Provide the (X, Y) coordinate of the cell's center where the given text is located.  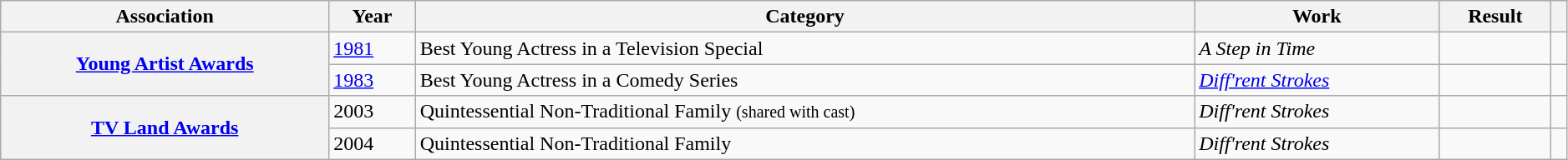
1981 (373, 48)
1983 (373, 80)
Young Artist Awards (165, 64)
2004 (373, 143)
Year (373, 17)
2003 (373, 112)
Quintessential Non-Traditional Family (shared with cast) (805, 112)
Quintessential Non-Traditional Family (805, 143)
Work (1317, 17)
Best Young Actress in a Television Special (805, 48)
Best Young Actress in a Comedy Series (805, 80)
Result (1495, 17)
Association (165, 17)
Category (805, 17)
TV Land Awards (165, 127)
A Step in Time (1317, 48)
